Extract the (X, Y) coordinate from the center of the cell holding the provided text.  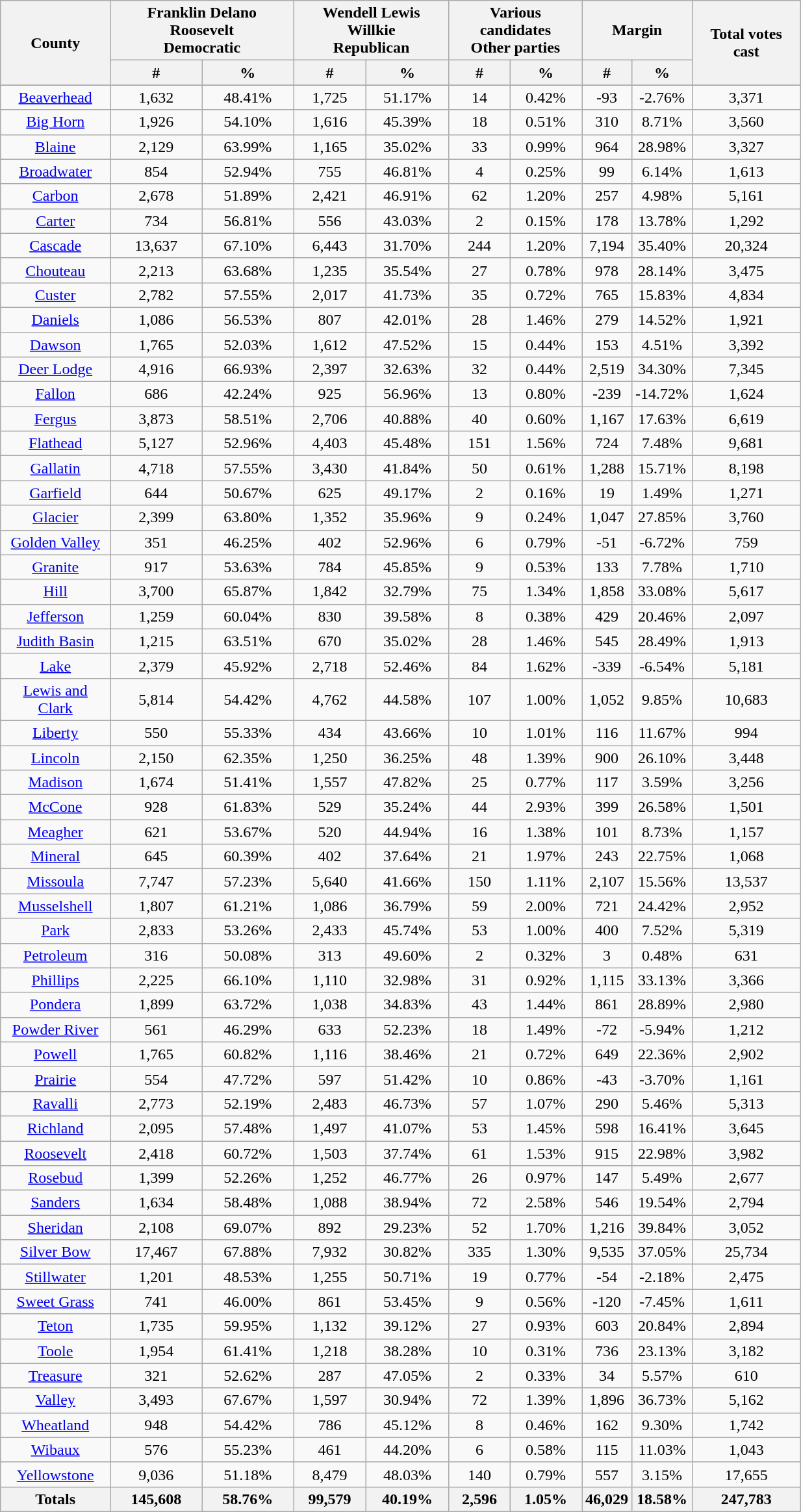
3.15% (663, 1474)
5,640 (330, 881)
37.74% (407, 1153)
Powell (56, 1054)
686 (156, 394)
42.01% (407, 320)
59 (479, 906)
3 (607, 955)
1,842 (330, 592)
434 (330, 733)
1,954 (156, 1351)
0.32% (546, 955)
13,637 (156, 246)
1.34% (546, 592)
33.13% (663, 980)
140 (479, 1474)
52.94% (248, 171)
14.52% (663, 320)
243 (607, 857)
807 (330, 320)
46.77% (407, 1178)
556 (330, 221)
Ravalli (56, 1103)
1,399 (156, 1178)
66.93% (248, 370)
46,029 (607, 1499)
19.54% (663, 1203)
2,017 (330, 295)
3,256 (746, 783)
Various candidatesOther parties (515, 31)
0.53% (546, 567)
28.14% (663, 270)
18.58% (663, 1499)
9,681 (746, 444)
351 (156, 542)
27.85% (663, 518)
45.12% (407, 1425)
107 (479, 699)
8,198 (746, 468)
5,617 (746, 592)
58.51% (248, 419)
162 (607, 1425)
1,212 (746, 1029)
Fallon (56, 394)
11.67% (663, 733)
915 (607, 1153)
2,596 (479, 1499)
1,115 (607, 980)
2,794 (746, 1203)
33.08% (663, 592)
0.15% (546, 221)
101 (607, 832)
35.24% (407, 807)
Teton (56, 1326)
554 (156, 1079)
1,612 (330, 345)
0.16% (546, 493)
0.86% (546, 1079)
63.80% (248, 518)
1,271 (746, 493)
46.91% (407, 196)
1.05% (546, 1499)
Broadwater (56, 171)
Toole (56, 1351)
65.87% (248, 592)
37.05% (663, 1252)
63.72% (248, 1005)
Franklin Delano RooseveltDemocratic (202, 31)
63.51% (248, 641)
Dawson (56, 345)
46.81% (407, 171)
316 (156, 955)
1.70% (546, 1228)
32.79% (407, 592)
1,088 (330, 1203)
-6.72% (663, 542)
58.76% (248, 1499)
16.41% (663, 1128)
2.00% (546, 906)
5,127 (156, 444)
66.10% (248, 980)
13 (479, 394)
56.53% (248, 320)
399 (607, 807)
1,497 (330, 1128)
2,902 (746, 1054)
598 (607, 1128)
50 (479, 468)
67.88% (248, 1252)
1,807 (156, 906)
40.19% (407, 1499)
2.93% (546, 807)
1,255 (330, 1277)
3,645 (746, 1128)
51.18% (248, 1474)
31 (479, 980)
6,443 (330, 246)
4,718 (156, 468)
759 (746, 542)
50.08% (248, 955)
47.52% (407, 345)
46.00% (248, 1302)
0.99% (546, 147)
5,181 (746, 666)
53.45% (407, 1302)
Garfield (56, 493)
-3.70% (663, 1079)
2,107 (607, 881)
2,678 (156, 196)
60.39% (248, 857)
Judith Basin (56, 641)
2,718 (330, 666)
Liberty (56, 733)
649 (607, 1054)
0.38% (546, 616)
62 (479, 196)
75 (479, 592)
724 (607, 444)
290 (607, 1103)
Margin (637, 31)
0.48% (663, 955)
50.71% (407, 1277)
2,421 (330, 196)
44.20% (407, 1450)
49.17% (407, 493)
0.80% (546, 394)
1,858 (607, 592)
3,560 (746, 122)
3,371 (746, 97)
1,926 (156, 122)
1,157 (746, 832)
22.75% (663, 857)
53.67% (248, 832)
57.23% (248, 881)
0.51% (546, 122)
892 (330, 1228)
Wibaux (56, 1450)
4,834 (746, 295)
2,433 (330, 931)
-54 (607, 1277)
-72 (607, 1029)
32.63% (407, 370)
1,161 (746, 1079)
58.48% (248, 1203)
28.49% (663, 641)
Silver Bow (56, 1252)
2,980 (746, 1005)
Wendell Lewis WillkieRepublican (372, 31)
7,747 (156, 881)
7.78% (663, 567)
561 (156, 1029)
670 (330, 641)
69.07% (248, 1228)
Treasure (56, 1376)
1,352 (330, 518)
Roosevelt (56, 1153)
45.48% (407, 444)
335 (479, 1252)
2,418 (156, 1153)
0.25% (546, 171)
0.24% (546, 518)
429 (607, 616)
1.53% (546, 1153)
1.44% (546, 1005)
38.28% (407, 1351)
36.25% (407, 758)
43.03% (407, 221)
1,899 (156, 1005)
13,537 (746, 881)
9.30% (663, 1425)
1.30% (546, 1252)
2,952 (746, 906)
8.73% (663, 832)
Stillwater (56, 1277)
321 (156, 1376)
2,894 (746, 1326)
1,167 (607, 419)
Lake (56, 666)
178 (607, 221)
50.67% (248, 493)
Valley (56, 1400)
Powder River (56, 1029)
1.56% (546, 444)
52.03% (248, 345)
51.41% (248, 783)
786 (330, 1425)
48.41% (248, 97)
Hill (56, 592)
22.36% (663, 1054)
48.03% (407, 1474)
56.81% (248, 221)
28.89% (663, 1005)
645 (156, 857)
5.57% (663, 1376)
-339 (607, 666)
313 (330, 955)
61.21% (248, 906)
26 (479, 1178)
Petroleum (56, 955)
0.92% (546, 980)
40 (479, 419)
Musselshell (56, 906)
2,097 (746, 616)
37.64% (407, 857)
Custer (56, 295)
925 (330, 394)
3,448 (746, 758)
2,108 (156, 1228)
62.35% (248, 758)
Gallatin (56, 468)
5,161 (746, 196)
54.10% (248, 122)
22.98% (663, 1153)
41.84% (407, 468)
49.60% (407, 955)
7,345 (746, 370)
99,579 (330, 1499)
45.85% (407, 567)
2,379 (156, 666)
Prairie (56, 1079)
1,110 (330, 980)
Flathead (56, 444)
247,783 (746, 1499)
1,725 (330, 97)
47.05% (407, 1376)
6.14% (663, 171)
2,095 (156, 1128)
1.62% (546, 666)
-43 (607, 1079)
Glacier (56, 518)
1,250 (330, 758)
Deer Lodge (56, 370)
60.82% (248, 1054)
964 (607, 147)
23.13% (663, 1351)
59.95% (248, 1326)
150 (479, 881)
1,165 (330, 147)
24.42% (663, 906)
52.26% (248, 1178)
41.07% (407, 1128)
34.30% (663, 370)
2,782 (156, 295)
46.29% (248, 1029)
3,366 (746, 980)
8.71% (663, 122)
0.78% (546, 270)
2,150 (156, 758)
1,616 (330, 122)
1.01% (546, 733)
-5.94% (663, 1029)
25 (479, 783)
55.23% (248, 1450)
Golden Valley (56, 542)
546 (607, 1203)
2,519 (607, 370)
Sheridan (56, 1228)
151 (479, 444)
928 (156, 807)
51.17% (407, 97)
147 (607, 1178)
257 (607, 196)
1,611 (746, 1302)
1,503 (330, 1153)
621 (156, 832)
39.58% (407, 616)
Chouteau (56, 270)
3,700 (156, 592)
1,501 (746, 807)
52.23% (407, 1029)
41.73% (407, 295)
5,319 (746, 931)
625 (330, 493)
48.53% (248, 1277)
734 (156, 221)
2,213 (156, 270)
1,921 (746, 320)
34 (607, 1376)
2,706 (330, 419)
2,397 (330, 370)
2.58% (546, 1203)
61.41% (248, 1351)
60.72% (248, 1153)
116 (607, 733)
948 (156, 1425)
61 (479, 1153)
45.39% (407, 122)
44 (479, 807)
Jefferson (56, 616)
0.60% (546, 419)
1,235 (330, 270)
15 (479, 345)
5,162 (746, 1400)
633 (330, 1029)
Sweet Grass (56, 1302)
30.94% (407, 1400)
10,683 (746, 699)
6,619 (746, 419)
1,038 (330, 1005)
County (56, 43)
644 (156, 493)
3,493 (156, 1400)
-6.54% (663, 666)
53.63% (248, 567)
1,043 (746, 1450)
7.52% (663, 931)
550 (156, 733)
20.84% (663, 1326)
1,201 (156, 1277)
765 (607, 295)
1,132 (330, 1326)
20,324 (746, 246)
5,313 (746, 1103)
0.56% (546, 1302)
1.07% (546, 1103)
741 (156, 1302)
1,218 (330, 1351)
Daniels (56, 320)
38.46% (407, 1054)
43.66% (407, 733)
35.54% (407, 270)
Rosebud (56, 1178)
1.97% (546, 857)
Mineral (56, 857)
7,194 (607, 246)
900 (607, 758)
31.70% (407, 246)
-120 (607, 1302)
15.83% (663, 295)
2,399 (156, 518)
461 (330, 1450)
736 (607, 1351)
29.23% (407, 1228)
44.94% (407, 832)
2,773 (156, 1103)
0.97% (546, 1178)
Park (56, 931)
Phillips (56, 980)
-2.76% (663, 97)
5.49% (663, 1178)
3,873 (156, 419)
-51 (607, 542)
2,225 (156, 980)
52 (479, 1228)
978 (607, 270)
4,403 (330, 444)
1,710 (746, 567)
-93 (607, 97)
0.33% (546, 1376)
Pondera (56, 1005)
Madison (56, 783)
52.46% (407, 666)
1,632 (156, 97)
Wheatland (56, 1425)
35.40% (663, 246)
57 (479, 1103)
47.72% (248, 1079)
36.79% (407, 906)
33 (479, 147)
520 (330, 832)
145,608 (156, 1499)
1,068 (746, 857)
48 (479, 758)
9,535 (607, 1252)
1,052 (607, 699)
133 (607, 567)
44.58% (407, 699)
34.83% (407, 1005)
310 (607, 122)
2,833 (156, 931)
51.42% (407, 1079)
Carter (56, 221)
51.89% (248, 196)
35.96% (407, 518)
56.96% (407, 394)
-7.45% (663, 1302)
25,734 (746, 1252)
38.94% (407, 1203)
45.92% (248, 666)
9.85% (663, 699)
61.83% (248, 807)
3,760 (746, 518)
4.98% (663, 196)
60.04% (248, 616)
3,052 (746, 1228)
39.84% (663, 1228)
0.31% (546, 1351)
Blaine (56, 147)
17,467 (156, 1252)
244 (479, 246)
1,292 (746, 221)
0.93% (546, 1326)
53.26% (248, 931)
5,814 (156, 699)
Sanders (56, 1203)
11.03% (663, 1450)
3,475 (746, 270)
45.74% (407, 931)
35 (479, 295)
Meagher (56, 832)
-14.72% (663, 394)
99 (607, 171)
1,047 (607, 518)
2,129 (156, 147)
Total votes cast (746, 43)
Beaverhead (56, 97)
1,742 (746, 1425)
287 (330, 1376)
1,252 (330, 1178)
Fergus (56, 419)
279 (607, 320)
1,259 (156, 616)
Granite (56, 567)
0.61% (546, 468)
529 (330, 807)
830 (330, 616)
994 (746, 733)
15.71% (663, 468)
854 (156, 171)
67.67% (248, 1400)
63.99% (248, 147)
4,762 (330, 699)
784 (330, 567)
721 (607, 906)
4.51% (663, 345)
39.12% (407, 1326)
1,624 (746, 394)
-239 (607, 394)
63.68% (248, 270)
7.48% (663, 444)
3,182 (746, 1351)
26.58% (663, 807)
Big Horn (56, 122)
2,677 (746, 1178)
1,613 (746, 171)
Lincoln (56, 758)
755 (330, 171)
917 (156, 567)
20.46% (663, 616)
32 (479, 370)
McCone (56, 807)
17.63% (663, 419)
545 (607, 641)
47.82% (407, 783)
1,913 (746, 641)
1,597 (330, 1400)
36.73% (663, 1400)
1,288 (607, 468)
Carbon (56, 196)
1.45% (546, 1128)
Richland (56, 1128)
153 (607, 345)
1,557 (330, 783)
1,216 (607, 1228)
4 (479, 171)
52.19% (248, 1103)
17,655 (746, 1474)
0.58% (546, 1450)
16 (479, 832)
1,116 (330, 1054)
8,479 (330, 1474)
1.11% (546, 881)
5.46% (663, 1103)
84 (479, 666)
3,392 (746, 345)
3,982 (746, 1153)
Missoula (56, 881)
597 (330, 1079)
3,430 (330, 468)
117 (607, 783)
1,674 (156, 783)
15.56% (663, 881)
-2.18% (663, 1277)
1.38% (546, 832)
115 (607, 1450)
9,036 (156, 1474)
32.98% (407, 980)
13.78% (663, 221)
Totals (56, 1499)
1,634 (156, 1203)
43 (479, 1005)
55.33% (248, 733)
2,475 (746, 1277)
400 (607, 931)
603 (607, 1326)
0.46% (546, 1425)
52.62% (248, 1376)
7,932 (330, 1252)
46.25% (248, 542)
57.48% (248, 1128)
Yellowstone (56, 1474)
28.98% (663, 147)
3.59% (663, 783)
41.66% (407, 881)
610 (746, 1376)
1,735 (156, 1326)
26.10% (663, 758)
40.88% (407, 419)
67.10% (248, 246)
1,896 (607, 1400)
2,483 (330, 1103)
557 (607, 1474)
576 (156, 1450)
3,327 (746, 147)
4,916 (156, 370)
46.73% (407, 1103)
631 (746, 955)
30.82% (407, 1252)
Cascade (56, 246)
1,215 (156, 641)
0.42% (546, 97)
14 (479, 97)
42.24% (248, 394)
Lewis and Clark (56, 699)
